Determine the [x, y] coordinate at the center of the cell enclosing the given text.  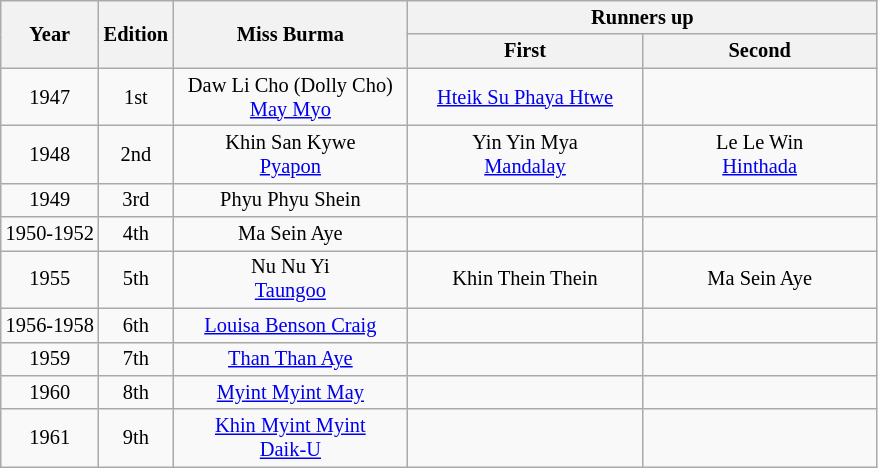
Myint Myint May [290, 392]
1961 [50, 438]
Daw Li Cho (Dolly Cho) May Myo [290, 97]
1950-1952 [50, 234]
Khin Myint Myint Daik-U [290, 438]
1960 [50, 392]
1955 [50, 279]
5th [136, 279]
Than Than Aye [290, 359]
Second [760, 51]
Yin Yin Mya Mandalay [526, 154]
Le Le Win Hinthada [760, 154]
2nd [136, 154]
1948 [50, 154]
6th [136, 325]
Runners up [642, 17]
Nu Nu Yi Taungoo [290, 279]
3rd [136, 200]
9th [136, 438]
7th [136, 359]
4th [136, 234]
Edition [136, 34]
Khin Thein Thein [526, 279]
Louisa Benson Craig [290, 325]
First [526, 51]
Miss Burma [290, 34]
1959 [50, 359]
1st [136, 97]
8th [136, 392]
1956-1958 [50, 325]
Phyu Phyu Shein [290, 200]
Year [50, 34]
1947 [50, 97]
1949 [50, 200]
Khin San Kywe Pyapon [290, 154]
Hteik Su Phaya Htwe [526, 97]
